From the cell containing the given text, extract its center point as [x, y] coordinate. 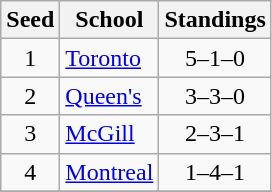
2 [30, 96]
2–3–1 [215, 134]
McGill [110, 134]
3–3–0 [215, 96]
Standings [215, 20]
Queen's [110, 96]
5–1–0 [215, 58]
Montreal [110, 172]
School [110, 20]
1 [30, 58]
4 [30, 172]
Toronto [110, 58]
3 [30, 134]
1–4–1 [215, 172]
Seed [30, 20]
